Search for the cell housing the specified text and yield its (x, y) center coordinate. 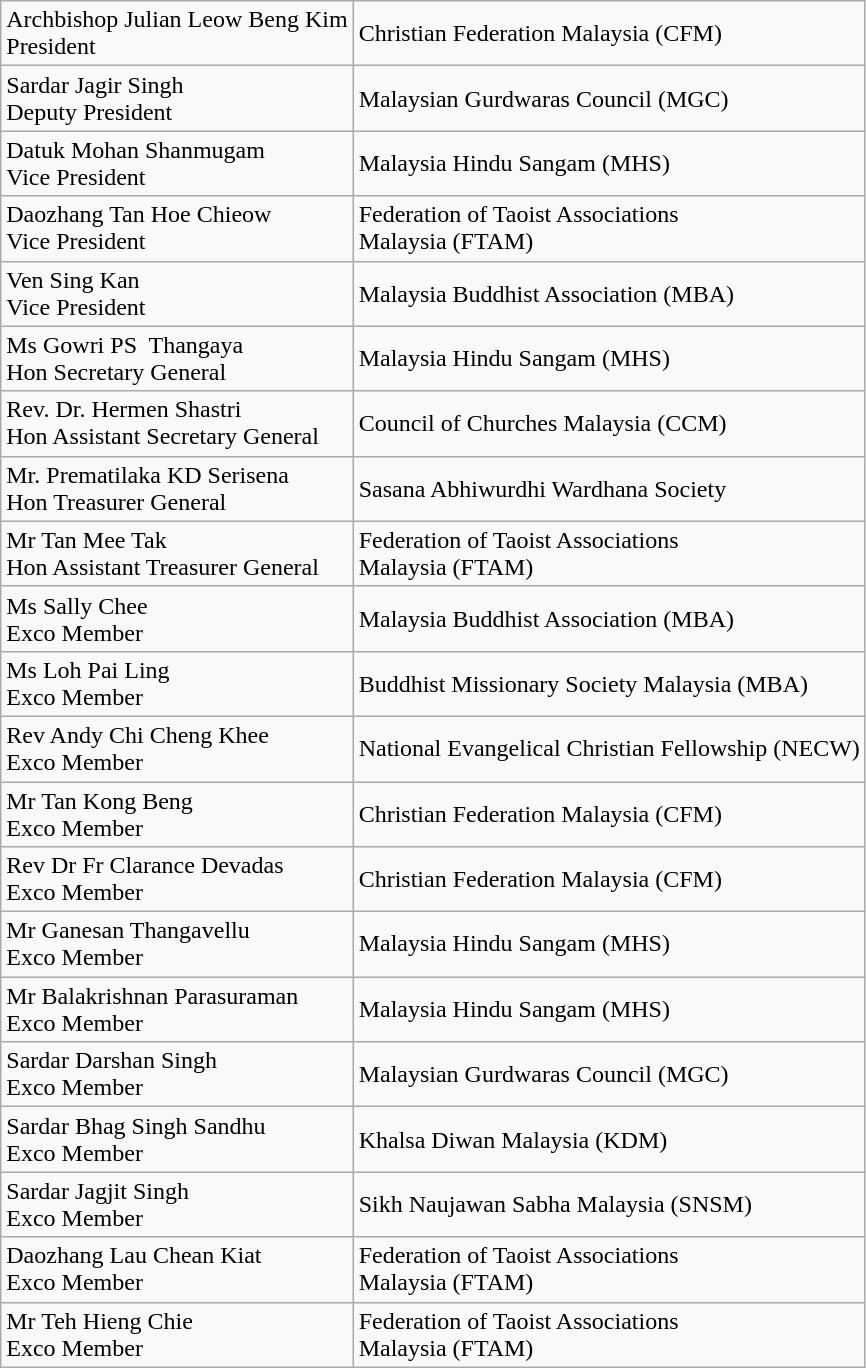
Ms Gowri PS ThangayaHon Secretary General (177, 358)
Sasana Abhiwurdhi Wardhana Society (609, 488)
Sardar Bhag Singh SandhuExco Member (177, 1140)
Ms Sally CheeExco Member (177, 618)
Sikh Naujawan Sabha Malaysia (SNSM) (609, 1204)
Sardar Jagir SinghDeputy President (177, 98)
Mr Balakrishnan ParasuramanExco Member (177, 1010)
Mr Teh Hieng ChieExco Member (177, 1334)
Mr. Prematilaka KD SerisenaHon Treasurer General (177, 488)
National Evangelical Christian Fellowship (NECW) (609, 748)
Daozhang Lau Chean KiatExco Member (177, 1270)
Council of Churches Malaysia (CCM) (609, 424)
Mr Tan Mee TakHon Assistant Treasurer General (177, 554)
Buddhist Missionary Society Malaysia (MBA) (609, 684)
Daozhang Tan Hoe ChieowVice President (177, 228)
Sardar Darshan SinghExco Member (177, 1074)
Mr Ganesan ThangavelluExco Member (177, 944)
Rev Dr Fr Clarance DevadasExco Member (177, 880)
Khalsa Diwan Malaysia (KDM) (609, 1140)
Archbishop Julian Leow Beng KimPresident (177, 34)
Sardar Jagjit SinghExco Member (177, 1204)
Ven Sing KanVice President (177, 294)
Rev Andy Chi Cheng KheeExco Member (177, 748)
Ms Loh Pai LingExco Member (177, 684)
Mr Tan Kong BengExco Member (177, 814)
Rev. Dr. Hermen ShastriHon Assistant Secretary General (177, 424)
Datuk Mohan ShanmugamVice President (177, 164)
